Extract the (X, Y) coordinate from the center of the cell holding the provided text.  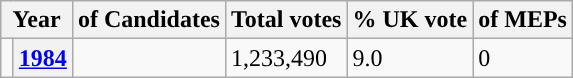
Year (37, 20)
of MEPs (523, 20)
Total votes (286, 20)
9.0 (410, 58)
0 (523, 58)
1984 (42, 58)
% UK vote (410, 20)
1,233,490 (286, 58)
of Candidates (148, 20)
